Capture the cell that displays the provided text and extract its [X, Y] central coordinate. 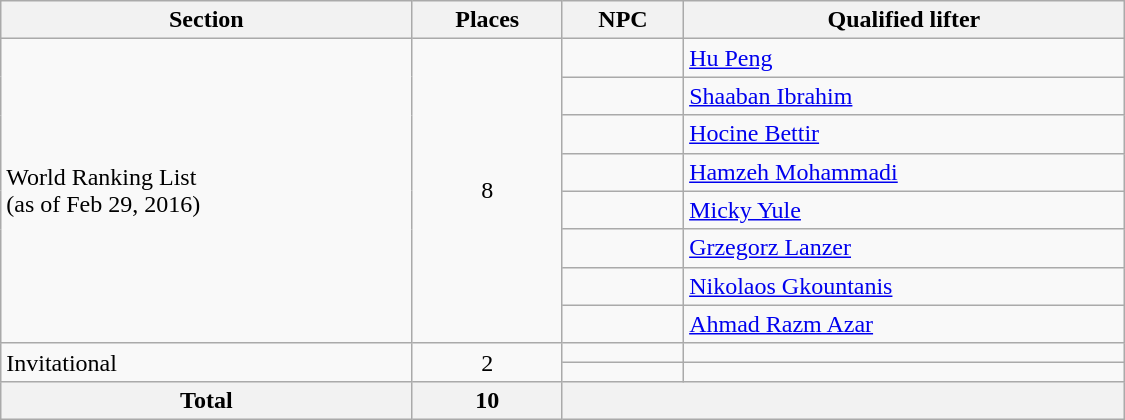
Places [488, 20]
Micky Yule [904, 210]
Total [206, 400]
Ahmad Razm Azar [904, 324]
10 [488, 400]
World Ranking List(as of Feb 29, 2016) [206, 191]
Qualified lifter [904, 20]
2 [488, 362]
Hu Peng [904, 58]
Shaaban Ibrahim [904, 96]
Invitational [206, 362]
Section [206, 20]
8 [488, 191]
Hocine Bettir [904, 134]
Nikolaos Gkountanis [904, 286]
Grzegorz Lanzer [904, 248]
Hamzeh Mohammadi [904, 172]
NPC [622, 20]
